Return [X, Y] of the center of cell containing provided text 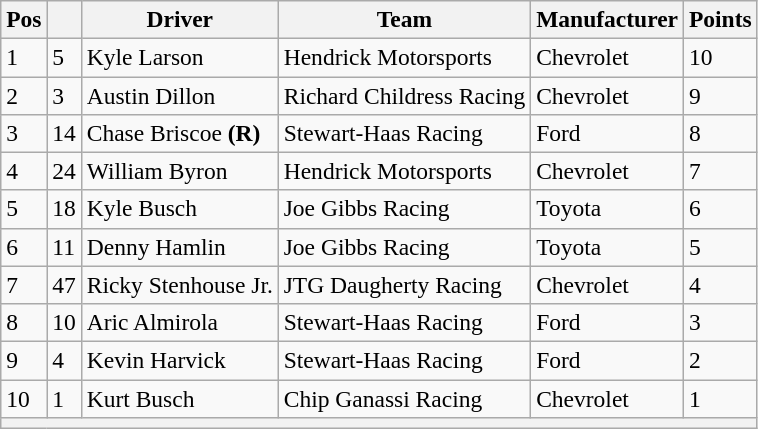
24 [64, 171]
18 [64, 209]
14 [64, 133]
JTG Daugherty Racing [404, 285]
Manufacturer [608, 19]
Pos [24, 19]
Denny Hamlin [180, 247]
Kurt Busch [180, 398]
Team [404, 19]
Chip Ganassi Racing [404, 398]
Kyle Larson [180, 57]
Austin Dillon [180, 95]
Kyle Busch [180, 209]
Ricky Stenhouse Jr. [180, 285]
Aric Almirola [180, 322]
Kevin Harvick [180, 360]
Chase Briscoe (R) [180, 133]
47 [64, 285]
Driver [180, 19]
William Byron [180, 171]
11 [64, 247]
Points [720, 19]
Richard Childress Racing [404, 95]
